Extract the [x, y] coordinate from the center of the cell holding the provided text.  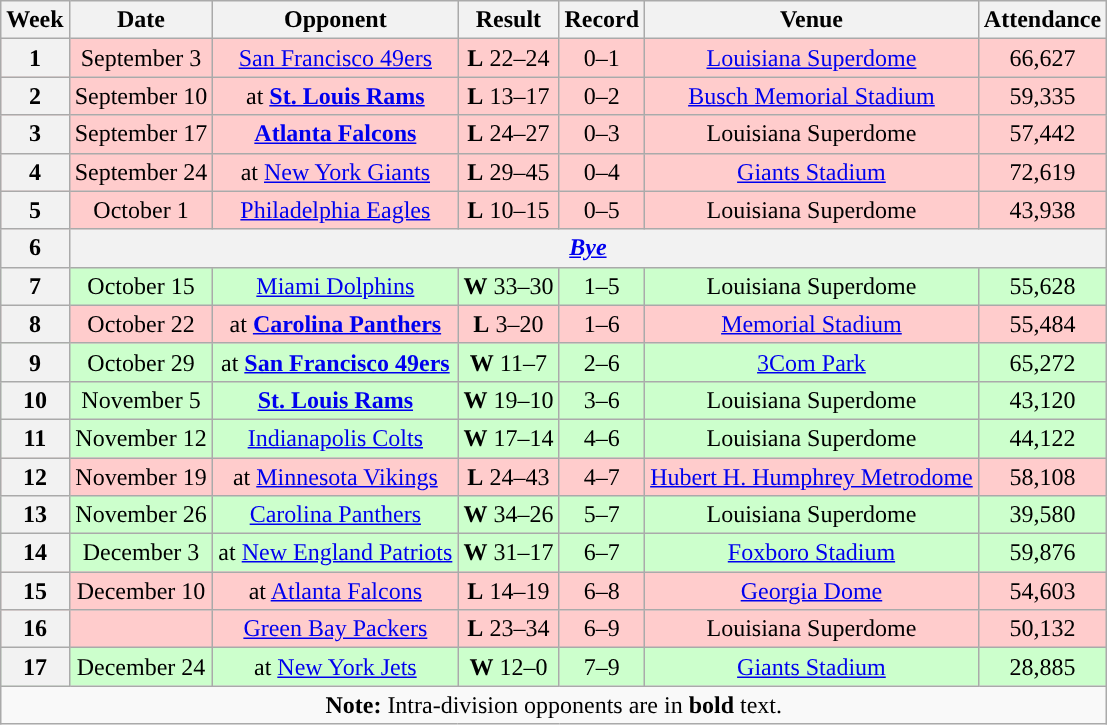
L 10–15 [508, 210]
W 11–7 [508, 362]
at New England Patriots [336, 553]
at Atlanta Falcons [336, 591]
November 19 [141, 477]
59,876 [1042, 553]
Result [508, 20]
Carolina Panthers [336, 515]
Philadelphia Eagles [336, 210]
L 24–43 [508, 477]
W 19–10 [508, 400]
Week [35, 20]
7–9 [602, 667]
Note: Intra-division opponents are in bold text. [554, 705]
4–7 [602, 477]
L 3–20 [508, 324]
39,580 [1042, 515]
Busch Memorial Stadium [812, 96]
September 10 [141, 96]
L 22–24 [508, 58]
0–2 [602, 96]
0–5 [602, 210]
1 [35, 58]
Record [602, 20]
6 [35, 248]
Miami Dolphins [336, 286]
0–4 [602, 172]
15 [35, 591]
17 [35, 667]
October 1 [141, 210]
5 [35, 210]
Memorial Stadium [812, 324]
November 12 [141, 438]
2–6 [602, 362]
6–8 [602, 591]
San Francisco 49ers [336, 58]
5–7 [602, 515]
Indianapolis Colts [336, 438]
November 5 [141, 400]
28,885 [1042, 667]
3 [35, 134]
September 17 [141, 134]
65,272 [1042, 362]
L 29–45 [508, 172]
Venue [812, 20]
1–6 [602, 324]
Atlanta Falcons [336, 134]
10 [35, 400]
44,122 [1042, 438]
at Minnesota Vikings [336, 477]
W 31–17 [508, 553]
43,120 [1042, 400]
Green Bay Packers [336, 629]
at San Francisco 49ers [336, 362]
50,132 [1042, 629]
1–5 [602, 286]
4–6 [602, 438]
55,628 [1042, 286]
54,603 [1042, 591]
Date [141, 20]
16 [35, 629]
Hubert H. Humphrey Metrodome [812, 477]
W 17–14 [508, 438]
59,335 [1042, 96]
13 [35, 515]
58,108 [1042, 477]
4 [35, 172]
at New York Giants [336, 172]
L 13–17 [508, 96]
December 24 [141, 667]
L 23–34 [508, 629]
at St. Louis Rams [336, 96]
6–7 [602, 553]
December 10 [141, 591]
September 24 [141, 172]
November 26 [141, 515]
October 15 [141, 286]
W 33–30 [508, 286]
December 3 [141, 553]
7 [35, 286]
Bye [588, 248]
14 [35, 553]
12 [35, 477]
55,484 [1042, 324]
9 [35, 362]
3Com Park [812, 362]
43,938 [1042, 210]
72,619 [1042, 172]
Foxboro Stadium [812, 553]
6–9 [602, 629]
L 14–19 [508, 591]
October 22 [141, 324]
66,627 [1042, 58]
W 34–26 [508, 515]
11 [35, 438]
8 [35, 324]
Attendance [1042, 20]
0–3 [602, 134]
at New York Jets [336, 667]
Opponent [336, 20]
at Carolina Panthers [336, 324]
0–1 [602, 58]
St. Louis Rams [336, 400]
3–6 [602, 400]
September 3 [141, 58]
2 [35, 96]
L 24–27 [508, 134]
57,442 [1042, 134]
W 12–0 [508, 667]
Georgia Dome [812, 591]
October 29 [141, 362]
